Scan for the cell matching the given text and deliver its (x, y) coordinate at center. 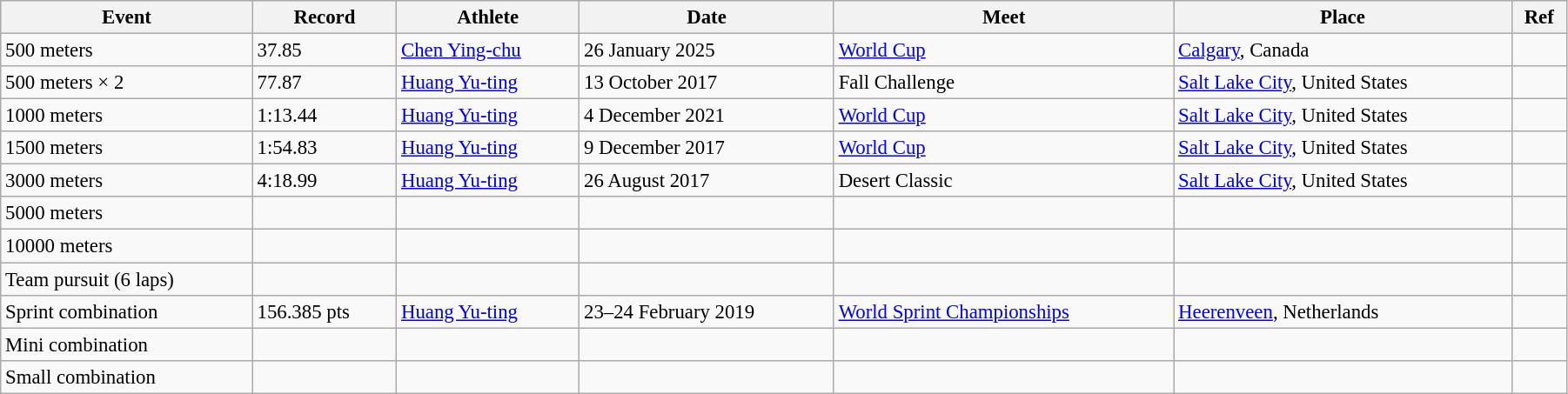
3000 meters (127, 181)
10000 meters (127, 246)
37.85 (325, 50)
1000 meters (127, 116)
13 October 2017 (707, 83)
Event (127, 17)
Small combination (127, 377)
Heerenveen, Netherlands (1343, 311)
Place (1343, 17)
23–24 February 2019 (707, 311)
Calgary, Canada (1343, 50)
26 August 2017 (707, 181)
5000 meters (127, 213)
156.385 pts (325, 311)
4:18.99 (325, 181)
Team pursuit (6 laps) (127, 279)
4 December 2021 (707, 116)
Sprint combination (127, 311)
500 meters (127, 50)
Mini combination (127, 344)
Desert Classic (1003, 181)
Athlete (488, 17)
26 January 2025 (707, 50)
77.87 (325, 83)
1500 meters (127, 148)
Record (325, 17)
World Sprint Championships (1003, 311)
500 meters × 2 (127, 83)
9 December 2017 (707, 148)
Ref (1538, 17)
1:13.44 (325, 116)
Date (707, 17)
Meet (1003, 17)
Chen Ying-chu (488, 50)
1:54.83 (325, 148)
Fall Challenge (1003, 83)
